From the cell containing the given text, extract its center point as [x, y] coordinate. 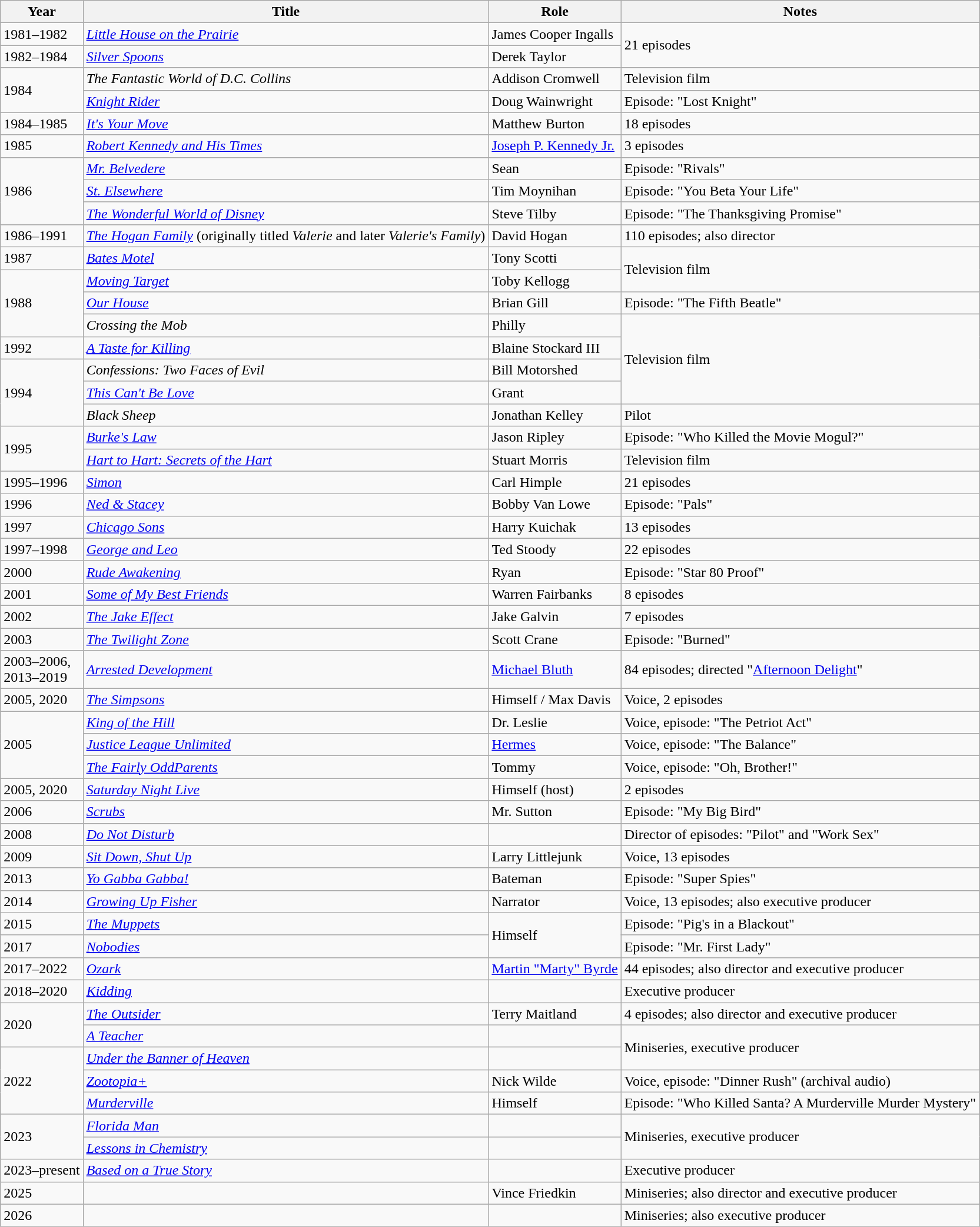
Ozark [286, 969]
2026 [42, 1215]
Saturday Night Live [286, 790]
Joseph P. Kennedy Jr. [554, 146]
Larry Littlejunk [554, 857]
110 episodes; also director [800, 236]
Derek Taylor [554, 57]
Sit Down, Shut Up [286, 857]
84 episodes; directed "Afternoon Delight" [800, 670]
Bates Motel [286, 258]
2003 [42, 639]
Episode: "Pals" [800, 505]
1992 [42, 348]
2000 [42, 572]
Episode: "You Beta Your Life" [800, 191]
Notes [800, 12]
Voice, episode: "Oh, Brother!" [800, 767]
1982–1984 [42, 57]
2003–2006,2013–2019 [42, 670]
Martin "Marty" Byrde [554, 969]
The Muppets [286, 924]
A Teacher [286, 1036]
A Taste for Killing [286, 348]
Some of My Best Friends [286, 594]
2013 [42, 879]
Harry Kuichak [554, 527]
Director of episodes: "Pilot" and "Work Sex" [800, 834]
Murderville [286, 1103]
2025 [42, 1193]
8 episodes [800, 594]
Nick Wilde [554, 1081]
2017 [42, 946]
Blaine Stockard III [554, 348]
2008 [42, 834]
Nobodies [286, 946]
Miniseries; also executive producer [800, 1215]
1986 [42, 191]
David Hogan [554, 236]
Yo Gabba Gabba! [286, 879]
The Hogan Family (originally titled Valerie and later Valerie's Family) [286, 236]
2018–2020 [42, 991]
Episode: "The Thanksgiving Promise" [800, 213]
Do Not Disturb [286, 834]
Grant [554, 393]
This Can't Be Love [286, 393]
Title [286, 12]
Vince Friedkin [554, 1193]
Sean [554, 168]
Episode: "Lost Knight" [800, 101]
1997 [42, 527]
Episode: "Pig's in a Blackout" [800, 924]
Ryan [554, 572]
44 episodes; also director and executive producer [800, 969]
Zootopia+ [286, 1081]
Bateman [554, 879]
Scott Crane [554, 639]
1988 [42, 303]
James Cooper Ingalls [554, 34]
It's Your Move [286, 124]
1987 [42, 258]
Ned & Stacey [286, 505]
Jason Ripley [554, 437]
The Twilight Zone [286, 639]
Under the Banner of Heaven [286, 1059]
Matthew Burton [554, 124]
Justice League Unlimited [286, 745]
Episode: "My Big Bird" [800, 812]
Stuart Morris [554, 460]
Voice, episode: "The Balance" [800, 745]
Steve Tilby [554, 213]
Episode: "Rivals" [800, 168]
Episode: "Mr. First Lady" [800, 946]
2023 [42, 1137]
Michael Bluth [554, 670]
Jake Galvin [554, 616]
Hermes [554, 745]
Dr. Leslie [554, 722]
Hart to Hart: Secrets of the Hart [286, 460]
Himself / Max Davis [554, 700]
Episode: "The Fifth Beatle" [800, 303]
1984–1985 [42, 124]
Voice, episode: "Dinner Rush" (archival audio) [800, 1081]
2014 [42, 901]
Florida Man [286, 1126]
1995–1996 [42, 482]
4 episodes; also director and executive producer [800, 1013]
2006 [42, 812]
Tommy [554, 767]
Episode: "Super Spies" [800, 879]
Episode: "Star 80 Proof" [800, 572]
Toby Kellogg [554, 281]
Tim Moynihan [554, 191]
Crossing the Mob [286, 326]
Burke's Law [286, 437]
1997–1998 [42, 549]
1981–1982 [42, 34]
2001 [42, 594]
13 episodes [800, 527]
Growing Up Fisher [286, 901]
Ted Stoody [554, 549]
King of the Hill [286, 722]
Mr. Belvedere [286, 168]
18 episodes [800, 124]
2022 [42, 1081]
2 episodes [800, 790]
The Simpsons [286, 700]
2023–present [42, 1170]
Bill Motorshed [554, 370]
Knight Rider [286, 101]
Brian Gill [554, 303]
Mr. Sutton [554, 812]
Robert Kennedy and His Times [286, 146]
Year [42, 12]
Rude Awakening [286, 572]
Episode: "Who Killed Santa? A Murderville Murder Mystery" [800, 1103]
Warren Fairbanks [554, 594]
1994 [42, 393]
Carl Himple [554, 482]
Episode: "Who Killed the Movie Mogul?" [800, 437]
Miniseries; also director and executive producer [800, 1193]
Addison Cromwell [554, 79]
Based on a True Story [286, 1170]
1984 [42, 90]
The Outsider [286, 1013]
Chicago Sons [286, 527]
Moving Target [286, 281]
George and Leo [286, 549]
St. Elsewhere [286, 191]
Simon [286, 482]
Kidding [286, 991]
1996 [42, 505]
2015 [42, 924]
1986–1991 [42, 236]
Role [554, 12]
3 episodes [800, 146]
Voice, 2 episodes [800, 700]
Little House on the Prairie [286, 34]
Episode: "Burned" [800, 639]
2002 [42, 616]
2017–2022 [42, 969]
Voice, 13 episodes [800, 857]
Bobby Van Lowe [554, 505]
1995 [42, 449]
The Wonderful World of Disney [286, 213]
Confessions: Two Faces of Evil [286, 370]
Voice, 13 episodes; also executive producer [800, 901]
Our House [286, 303]
Scrubs [286, 812]
Terry Maitland [554, 1013]
2009 [42, 857]
The Fantastic World of D.C. Collins [286, 79]
Lessons in Chemistry [286, 1148]
The Jake Effect [286, 616]
Philly [554, 326]
7 episodes [800, 616]
2005 [42, 745]
Doug Wainwright [554, 101]
Tony Scotti [554, 258]
2020 [42, 1024]
Jonathan Kelley [554, 415]
Black Sheep [286, 415]
Pilot [800, 415]
Silver Spoons [286, 57]
Narrator [554, 901]
1985 [42, 146]
Himself (host) [554, 790]
The Fairly OddParents [286, 767]
Voice, episode: "The Petriot Act" [800, 722]
Arrested Development [286, 670]
22 episodes [800, 549]
